Determine the (x, y) coordinate at the center of the cell enclosing the given text.  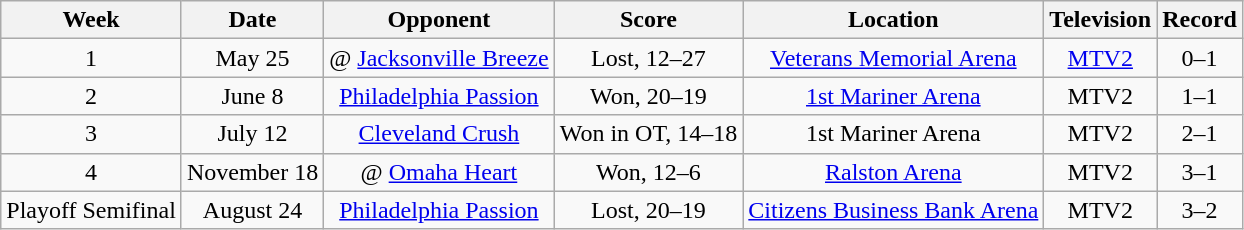
Won, 12–6 (648, 172)
June 8 (252, 96)
@ Jacksonville Breeze (439, 58)
Lost, 20–19 (648, 210)
May 25 (252, 58)
November 18 (252, 172)
2–1 (1200, 134)
July 12 (252, 134)
Playoff Semifinal (92, 210)
Won, 20–19 (648, 96)
3 (92, 134)
Television (1100, 20)
1 (92, 58)
1–1 (1200, 96)
August 24 (252, 210)
Cleveland Crush (439, 134)
Date (252, 20)
0–1 (1200, 58)
Ralston Arena (894, 172)
Lost, 12–27 (648, 58)
Won in OT, 14–18 (648, 134)
Citizens Business Bank Arena (894, 210)
Opponent (439, 20)
3–1 (1200, 172)
Score (648, 20)
2 (92, 96)
3–2 (1200, 210)
Record (1200, 20)
Veterans Memorial Arena (894, 58)
Location (894, 20)
@ Omaha Heart (439, 172)
Week (92, 20)
4 (92, 172)
